Provide the (X, Y) coordinate of the cell's center where the given text is located.  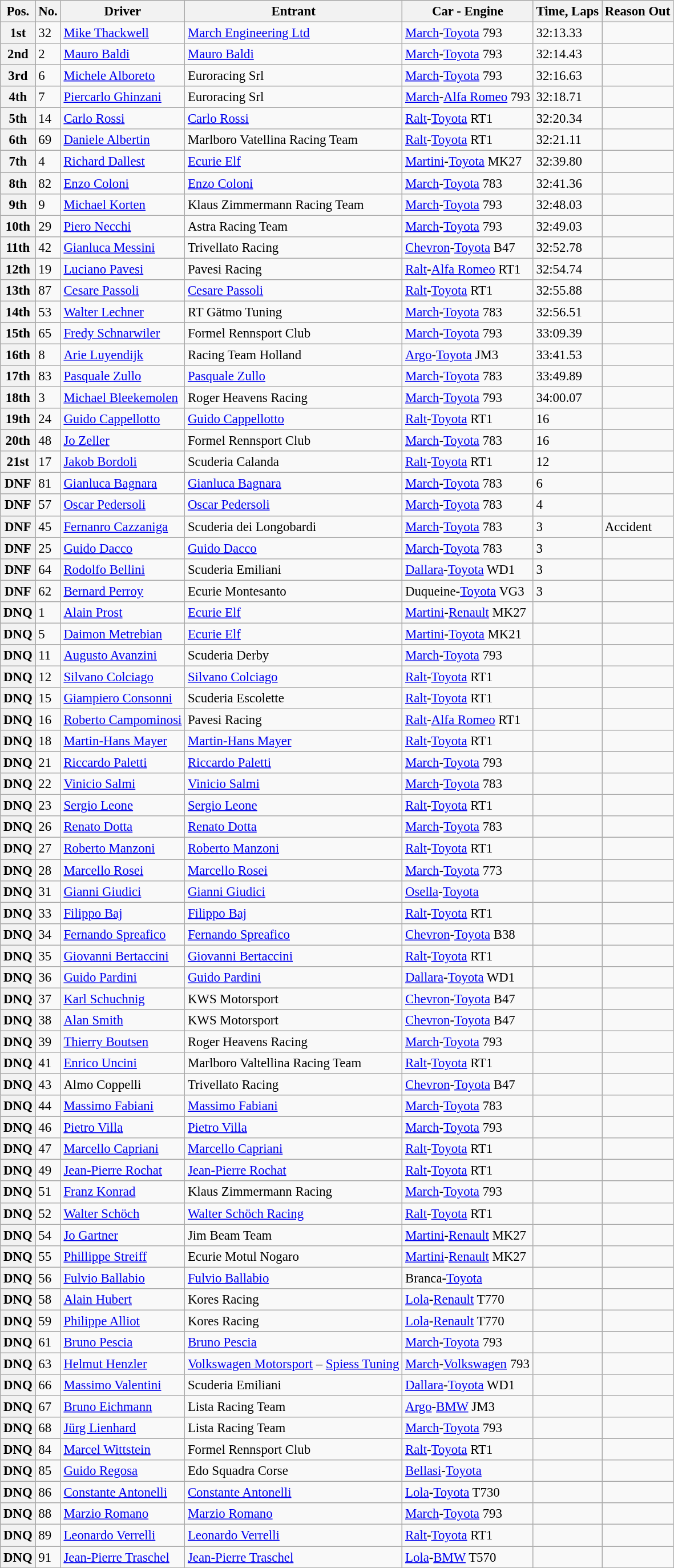
23 (48, 806)
11th (18, 247)
Argo-BMW JM3 (468, 1407)
66 (48, 1385)
Piercarlo Ghinzani (123, 97)
Walter Lechner (123, 312)
Lola-Toyota T730 (468, 1493)
Klaus Zimmermann Racing (293, 1192)
42 (48, 247)
52 (48, 1213)
33 (48, 913)
Massimo Valentini (123, 1385)
82 (48, 183)
Karl Schuchnig (123, 999)
Argo-Toyota JM3 (468, 355)
91 (48, 1557)
28 (48, 870)
March-Alfa Romeo 793 (468, 97)
1st (18, 33)
Mike Thackwell (123, 33)
Bellasi-Toyota (468, 1471)
88 (48, 1514)
9th (18, 204)
Piero Necchi (123, 226)
24 (48, 419)
87 (48, 291)
Time, Laps (567, 11)
83 (48, 376)
Bernard Perroy (123, 591)
Ecurie Montesanto (293, 591)
Scuderia Derby (293, 656)
32:13.33 (567, 33)
32:39.80 (567, 162)
Branca-Toyota (468, 1278)
46 (48, 1128)
Duqueine-Toyota VG3 (468, 591)
55 (48, 1256)
26 (48, 827)
3rd (18, 76)
49 (48, 1171)
5 (48, 634)
13th (18, 291)
Jo Zeller (123, 441)
61 (48, 1342)
35 (48, 956)
Marcel Wittstein (123, 1450)
Bruno Eichmann (123, 1407)
32:18.71 (567, 97)
Gianluca Messini (123, 247)
43 (48, 1085)
Philippe Alliot (123, 1321)
32 (48, 33)
March Engineering Ltd (293, 33)
Franz Konrad (123, 1192)
2nd (18, 54)
Scuderia Calanda (293, 462)
Scuderia dei Longobardi (293, 526)
Jürg Lienhard (123, 1428)
No. (48, 11)
41 (48, 1063)
19th (18, 419)
10th (18, 226)
27 (48, 849)
53 (48, 312)
Giampiero Consonni (123, 698)
Martini-Toyota MK21 (468, 634)
32:54.74 (567, 269)
45 (48, 526)
32:14.43 (567, 54)
59 (48, 1321)
18th (18, 398)
Car - Engine (468, 11)
Daimon Metrebian (123, 634)
Osella-Toyota (468, 891)
Roberto Campominosi (123, 720)
14 (48, 119)
14th (18, 312)
Klaus Zimmermann Racing Team (293, 204)
Chevron-Toyota B38 (468, 934)
Driver (123, 11)
Astra Racing Team (293, 226)
7th (18, 162)
Rodolfo Bellini (123, 569)
Accident (638, 526)
4th (18, 97)
32:52.78 (567, 247)
18 (48, 741)
63 (48, 1364)
81 (48, 484)
Helmut Henzler (123, 1364)
48 (48, 441)
Daniele Albertin (123, 140)
Pos. (18, 11)
12th (18, 269)
Guido Regosa (123, 1471)
Racing Team Holland (293, 355)
84 (48, 1450)
March-Volkswagen 793 (468, 1364)
RT Gätmo Tuning (293, 312)
Reason Out (638, 11)
Marlboro Valtellina Racing Team (293, 1063)
17 (48, 462)
Entrant (293, 11)
15 (48, 698)
21 (48, 763)
16th (18, 355)
Fernanro Cazzaniga (123, 526)
34:00.07 (567, 398)
Michael Bleekemolen (123, 398)
Marlboro Vatellina Racing Team (293, 140)
8 (48, 355)
34 (48, 934)
67 (48, 1407)
Jim Beam Team (293, 1235)
20th (18, 441)
Scuderia Escolette (293, 698)
Lola-BMW T570 (468, 1557)
6th (18, 140)
Michele Alboreto (123, 76)
1 (48, 613)
32:16.63 (567, 76)
Alan Smith (123, 1020)
March-Toyota 773 (468, 870)
58 (48, 1300)
Almo Coppelli (123, 1085)
Thierry Boutsen (123, 1042)
86 (48, 1493)
Enrico Uncini (123, 1063)
Jo Gartner (123, 1235)
Fredy Schnarwiler (123, 333)
22 (48, 784)
21st (18, 462)
37 (48, 999)
Edo Squadra Corse (293, 1471)
32:48.03 (567, 204)
69 (48, 140)
Michael Korten (123, 204)
32:55.88 (567, 291)
Walter Schöch (123, 1213)
54 (48, 1235)
8th (18, 183)
39 (48, 1042)
11 (48, 656)
Jakob Bordoli (123, 462)
65 (48, 333)
89 (48, 1535)
85 (48, 1471)
Walter Schöch Racing (293, 1213)
9 (48, 204)
33:09.39 (567, 333)
32:21.11 (567, 140)
33:49.89 (567, 376)
Phillippe Streiff (123, 1256)
38 (48, 1020)
Martini-Toyota MK27 (468, 162)
68 (48, 1428)
Augusto Avanzini (123, 656)
2 (48, 54)
17th (18, 376)
25 (48, 548)
Richard Dallest (123, 162)
31 (48, 891)
32:56.51 (567, 312)
32:41.36 (567, 183)
19 (48, 269)
Luciano Pavesi (123, 269)
62 (48, 591)
64 (48, 569)
44 (48, 1106)
57 (48, 505)
Alain Hubert (123, 1300)
32:49.03 (567, 226)
36 (48, 978)
5th (18, 119)
51 (48, 1192)
47 (48, 1149)
7 (48, 97)
Ecurie Motul Nogaro (293, 1256)
33:41.53 (567, 355)
Alain Prost (123, 613)
15th (18, 333)
29 (48, 226)
Volkswagen Motorsport – Spiess Tuning (293, 1364)
Arie Luyendijk (123, 355)
56 (48, 1278)
32:20.34 (567, 119)
